Determine the (X, Y) coordinate at the center of the cell enclosing the given text.  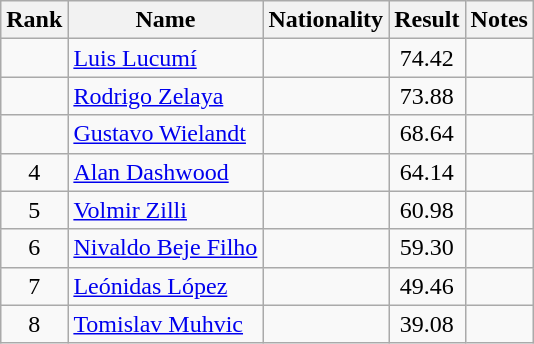
68.64 (427, 134)
Luis Lucumí (166, 58)
7 (34, 286)
64.14 (427, 172)
Name (166, 20)
Volmir Zilli (166, 210)
39.08 (427, 324)
Result (427, 20)
Gustavo Wielandt (166, 134)
6 (34, 248)
Alan Dashwood (166, 172)
Notes (499, 20)
49.46 (427, 286)
Nivaldo Beje Filho (166, 248)
8 (34, 324)
73.88 (427, 96)
74.42 (427, 58)
60.98 (427, 210)
Rank (34, 20)
Rodrigo Zelaya (166, 96)
Nationality (326, 20)
59.30 (427, 248)
Leónidas López (166, 286)
5 (34, 210)
4 (34, 172)
Tomislav Muhvic (166, 324)
